Return [X, Y] of the center of cell containing provided text 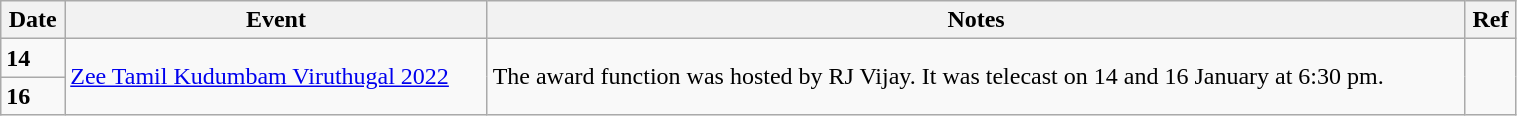
16 [33, 96]
Date [33, 20]
The award function was hosted by RJ Vijay. It was telecast on 14 and 16 January at 6:30 pm. [976, 77]
Zee Tamil Kudumbam Viruthugal 2022 [276, 77]
Ref [1490, 20]
Notes [976, 20]
14 [33, 58]
Event [276, 20]
